For the text-containing cell, return its midpoint in [x, y] coordinate format. 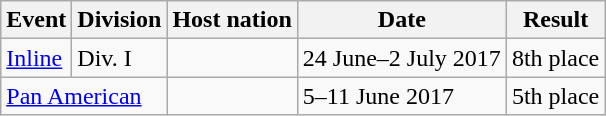
5th place [555, 96]
Div. I [120, 58]
8th place [555, 58]
Pan American [84, 96]
Date [402, 20]
Result [555, 20]
24 June–2 July 2017 [402, 58]
Inline [36, 58]
Division [120, 20]
Host nation [232, 20]
Event [36, 20]
5–11 June 2017 [402, 96]
